Return [X, Y] of the center of cell containing provided text 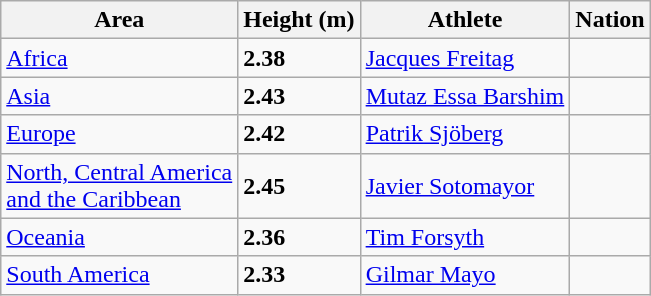
Asia [120, 96]
Athlete [465, 20]
Javier Sotomayor [465, 186]
Mutaz Essa Barshim [465, 96]
2.38 [299, 58]
Area [120, 20]
Nation [610, 20]
Europe [120, 134]
2.43 [299, 96]
Gilmar Mayo [465, 275]
Patrik Sjöberg [465, 134]
Oceania [120, 237]
South America [120, 275]
North, Central Americaand the Caribbean [120, 186]
Height (m) [299, 20]
2.45 [299, 186]
2.42 [299, 134]
Jacques Freitag [465, 58]
Tim Forsyth [465, 237]
2.33 [299, 275]
2.36 [299, 237]
Africa [120, 58]
